Provide the [X, Y] coordinate of the cell's center where the given text is located.  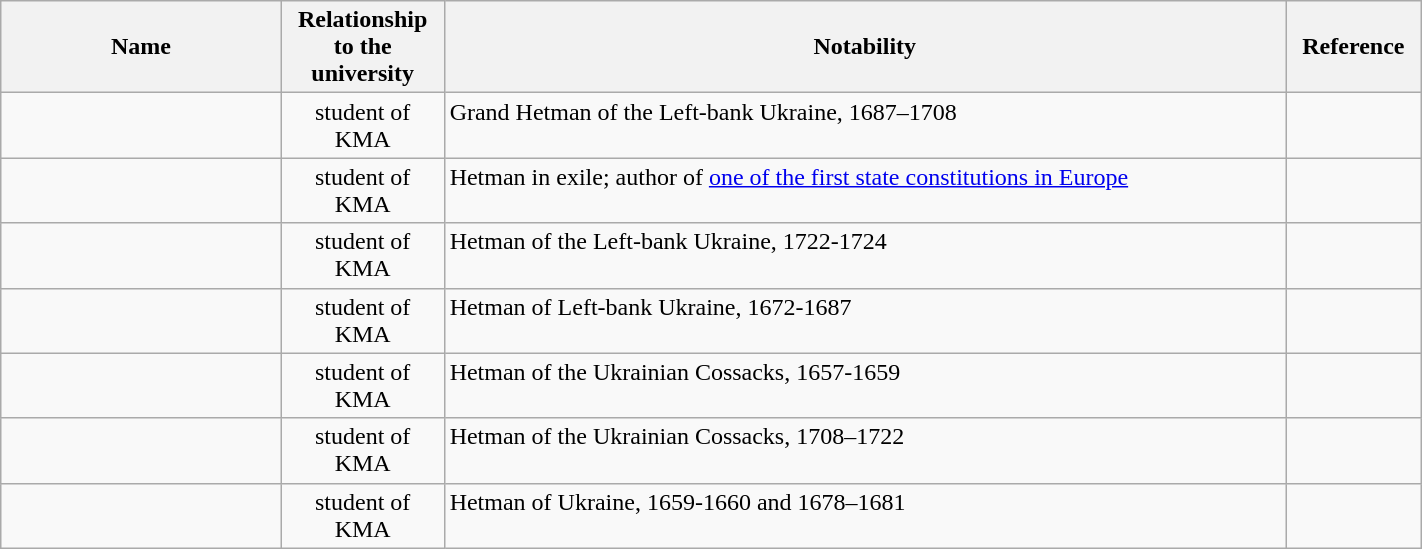
Hetman of Left-bank Ukraine, 1672-1687 [864, 320]
Grand Hetman of the Left-bank Ukraine, 1687–1708 [864, 126]
Hetman of the Ukrainian Cossacks, 1708–1722 [864, 450]
Name [141, 47]
Hetman of Ukraine, 1659-1660 and 1678–1681 [864, 516]
Hetman of the Ukrainian Cossacks, 1657-1659 [864, 386]
Hetman in exile; author of one of the first state constitutions in Europe [864, 190]
Reference [1354, 47]
Hetman of the Left-bank Ukraine, 1722-1724 [864, 256]
Relationship to the university [362, 47]
Notability [864, 47]
